For the text-containing cell, return its midpoint in (x, y) coordinate format. 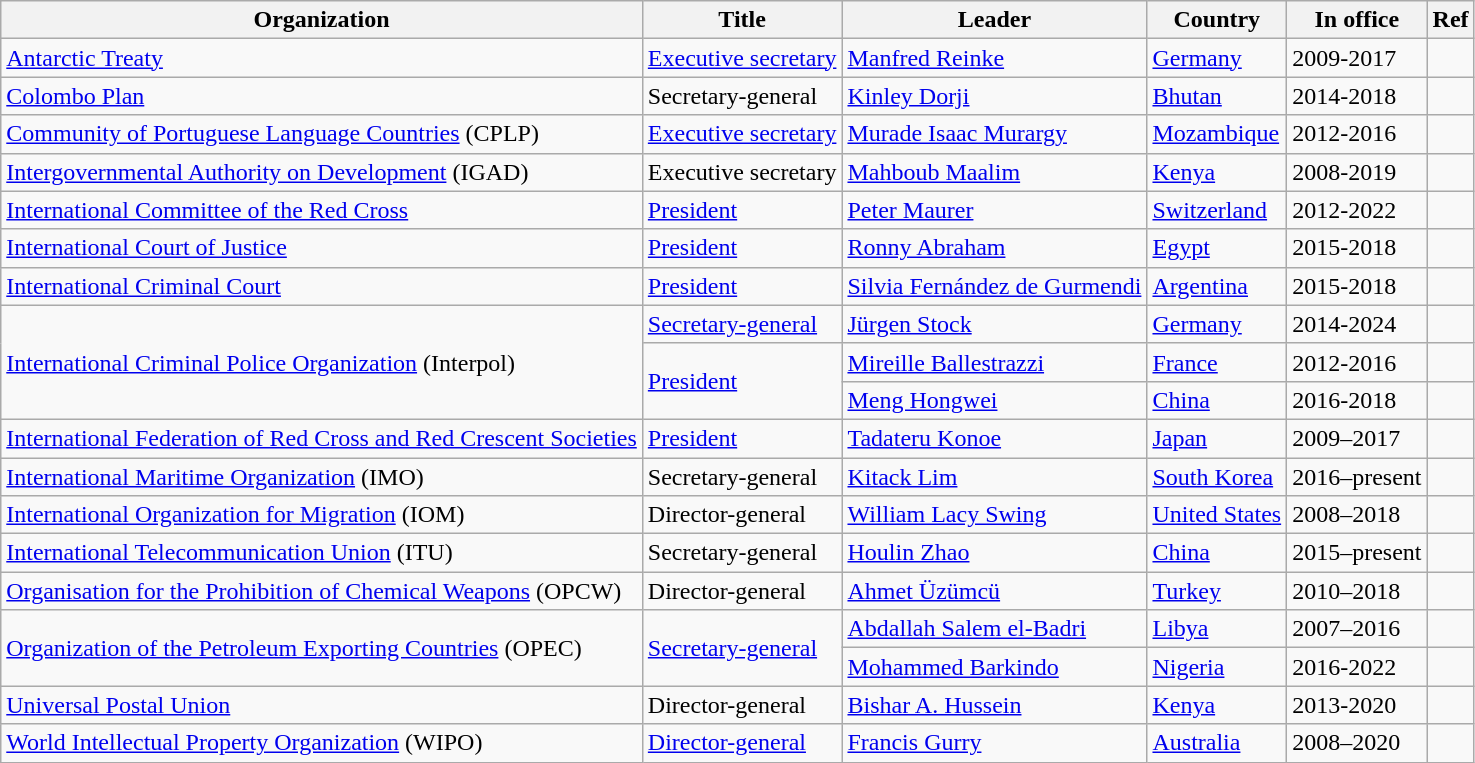
Tadateru Konoe (994, 438)
Argentina (1217, 286)
Murade Isaac Murargy (994, 134)
Switzerland (1217, 210)
2016–present (1357, 477)
Organization of the Petroleum Exporting Countries (OPEC) (322, 648)
Title (742, 20)
Community of Portuguese Language Countries (CPLP) (322, 134)
Mohammed Barkindo (994, 667)
Kitack Lim (994, 477)
Silvia Fernández de Gurmendi (994, 286)
2008–2018 (1357, 515)
Meng Hongwei (994, 400)
Organisation for the Prohibition of Chemical Weapons (OPCW) (322, 591)
International Criminal Court (322, 286)
Ref (1450, 20)
2012-2022 (1357, 210)
International Federation of Red Cross and Red Crescent Societies (322, 438)
Egypt (1217, 248)
Houlin Zhao (994, 553)
International Criminal Police Organization (Interpol) (322, 362)
International Court of Justice (322, 248)
Leader (994, 20)
Mozambique (1217, 134)
2010–2018 (1357, 591)
Manfred Reinke (994, 58)
Intergovernmental Authority on Development (IGAD) (322, 172)
2016-2018 (1357, 400)
South Korea (1217, 477)
Japan (1217, 438)
2014-2024 (1357, 324)
Bishar A. Hussein (994, 705)
Colombo Plan (322, 96)
2007–2016 (1357, 629)
International Telecommunication Union (ITU) (322, 553)
Francis Gurry (994, 743)
Bhutan (1217, 96)
2014-2018 (1357, 96)
International Maritime Organization (IMO) (322, 477)
2009–2017 (1357, 438)
United States (1217, 515)
International Organization for Migration (IOM) (322, 515)
2013-2020 (1357, 705)
Libya (1217, 629)
2008–2020 (1357, 743)
Mahboub Maalim (994, 172)
Organization (322, 20)
Kinley Dorji (994, 96)
Abdallah Salem el-Badri (994, 629)
Ronny Abraham (994, 248)
2009-2017 (1357, 58)
Antarctic Treaty (322, 58)
2008-2019 (1357, 172)
Universal Postal Union (322, 705)
Australia (1217, 743)
International Committee of the Red Cross (322, 210)
In office (1357, 20)
Peter Maurer (994, 210)
2015–present (1357, 553)
Jürgen Stock (994, 324)
Nigeria (1217, 667)
2016-2022 (1357, 667)
Turkey (1217, 591)
World Intellectual Property Organization (WIPO) (322, 743)
Country (1217, 20)
Mireille Ballestrazzi (994, 362)
William Lacy Swing (994, 515)
France (1217, 362)
Ahmet Üzümcü (994, 591)
